Search for the cell housing the specified text and yield its [X, Y] center coordinate. 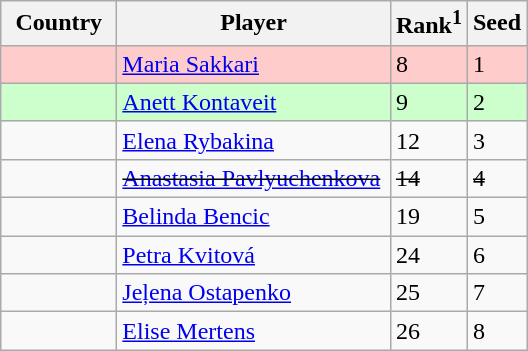
Anett Kontaveit [254, 102]
9 [428, 102]
Seed [496, 24]
Belinda Bencic [254, 217]
26 [428, 331]
Player [254, 24]
5 [496, 217]
Jeļena Ostapenko [254, 293]
Anastasia Pavlyuchenkova [254, 178]
25 [428, 293]
Elise Mertens [254, 331]
Petra Kvitová [254, 255]
7 [496, 293]
6 [496, 255]
Rank1 [428, 24]
Country [59, 24]
4 [496, 178]
2 [496, 102]
14 [428, 178]
19 [428, 217]
Elena Rybakina [254, 140]
12 [428, 140]
3 [496, 140]
24 [428, 255]
1 [496, 64]
Maria Sakkari [254, 64]
